Return the [x, y] coordinate for the center point of the cell that contains the specified text.  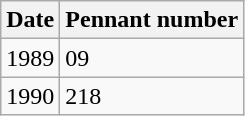
Pennant number [152, 20]
218 [152, 96]
1989 [30, 58]
Date [30, 20]
1990 [30, 96]
09 [152, 58]
